Scan for the cell matching the given text and deliver its [X, Y] coordinate at center. 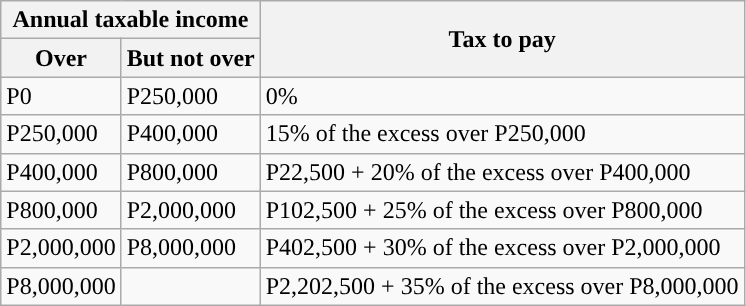
Over [61, 58]
0% [502, 96]
P402,500 + 30% of the excess over P2,000,000 [502, 248]
Annual taxable income [130, 20]
But not over [190, 58]
P2,202,500 + 35% of the excess over P8,000,000 [502, 286]
P22,500 + 20% of the excess over P400,000 [502, 172]
Tax to pay [502, 39]
P0 [61, 96]
15% of the excess over P250,000 [502, 134]
P102,500 + 25% of the excess over P800,000 [502, 210]
